Return [x, y] of the center of cell containing provided text 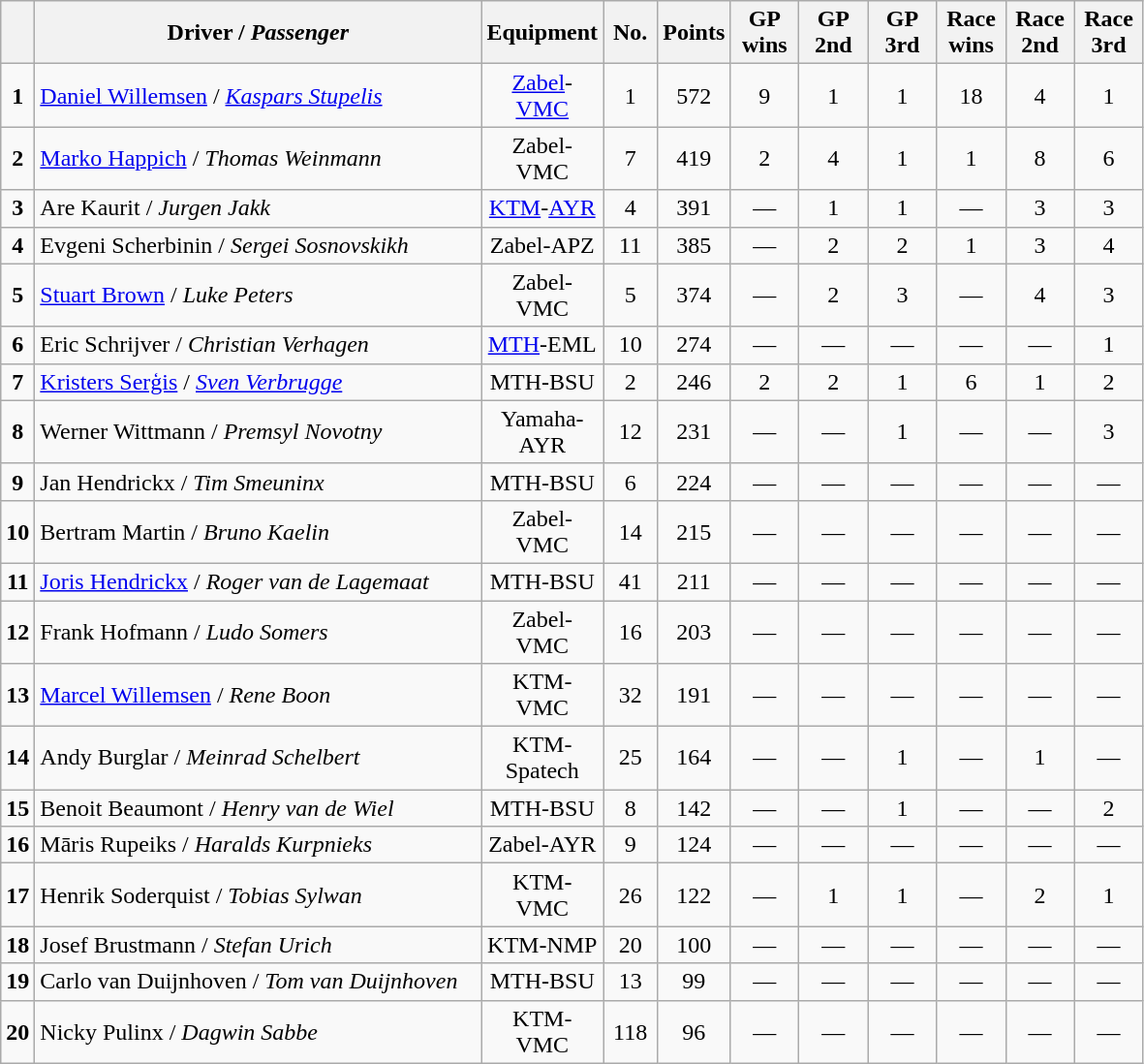
118 [631, 1031]
Equipment [542, 33]
19 [17, 982]
Zabel-AYR [542, 845]
Werner Wittmann / Premsyl Novotny [258, 432]
124 [694, 845]
164 [694, 758]
Frank Hofmann / Ludo Somers [258, 632]
211 [694, 581]
Benoit Beaumont / Henry van de Wiel [258, 808]
215 [694, 531]
No. [631, 33]
GP 3rd [903, 33]
KTM-NMP [542, 945]
572 [694, 95]
Race 3rd [1108, 33]
Daniel Willemsen / Kaspars Stupelis [258, 95]
274 [694, 345]
99 [694, 982]
Race wins [971, 33]
Evgeni Scherbinin / Sergei Sosnovskikh [258, 245]
Race 2nd [1040, 33]
385 [694, 245]
100 [694, 945]
Joris Hendrickx / Roger van de Lagemaat [258, 581]
374 [694, 295]
142 [694, 808]
GP 2nd [833, 33]
26 [631, 895]
96 [694, 1031]
Are Kaurit / Jurgen Jakk [258, 208]
Marcel Willemsen / Rene Boon [258, 696]
GP wins [765, 33]
Carlo van Duijnhoven / Tom van Duijnhoven [258, 982]
15 [17, 808]
203 [694, 632]
Marko Happich / Thomas Weinmann [258, 159]
191 [694, 696]
17 [17, 895]
Kristers Serģis / Sven Verbrugge [258, 382]
Driver / Passenger [258, 33]
Māris Rupeiks / Haralds Kurpnieks [258, 845]
25 [631, 758]
Stuart Brown / Luke Peters [258, 295]
Eric Schrijver / Christian Verhagen [258, 345]
Jan Hendrickx / Tim Smeuninx [258, 482]
231 [694, 432]
Josef Brustmann / Stefan Urich [258, 945]
41 [631, 581]
224 [694, 482]
Henrik Soderquist / Tobias Sylwan [258, 895]
246 [694, 382]
391 [694, 208]
Bertram Martin / Bruno Kaelin [258, 531]
Points [694, 33]
Yamaha-AYR [542, 432]
122 [694, 895]
KTM-Spatech [542, 758]
Zabel-APZ [542, 245]
Nicky Pulinx / Dagwin Sabbe [258, 1031]
KTM-AYR [542, 208]
Andy Burglar / Meinrad Schelbert [258, 758]
32 [631, 696]
419 [694, 159]
MTH-EML [542, 345]
